Determine the [x, y] coordinate at the center of the cell enclosing the given text.  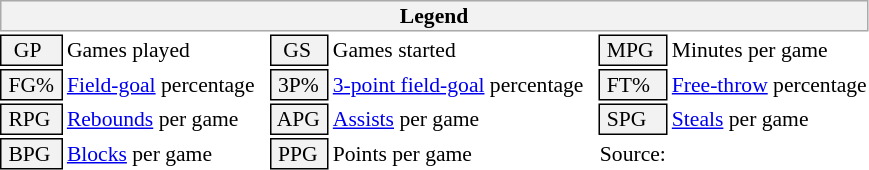
PPG [300, 154]
BPG [31, 154]
Source: [632, 154]
3-point field-goal percentage [463, 85]
SPG [632, 120]
Games played [166, 50]
GS [300, 50]
FG% [31, 85]
APG [300, 120]
Blocks per game [166, 154]
Legend [434, 16]
Games started [463, 50]
Assists per game [463, 120]
Steals per game [769, 120]
3P% [300, 85]
Points per game [463, 154]
MPG [632, 50]
Free-throw percentage [769, 85]
Rebounds per game [166, 120]
Field-goal percentage [166, 85]
FT% [632, 85]
GP [31, 50]
Minutes per game [769, 50]
RPG [31, 120]
